From the cell containing the given text, extract its center point as [x, y] coordinate. 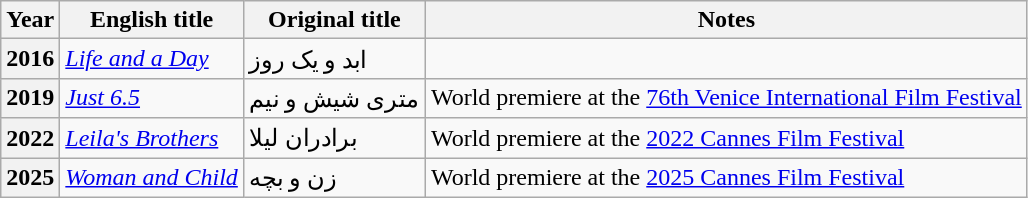
Leila's Brothers [152, 138]
2019 [30, 98]
برادران لیلا [334, 138]
Notes [726, 20]
World premiere at the 76th Venice International Film Festival [726, 98]
Year [30, 20]
Original title [334, 20]
ابد و یک روز [334, 59]
World premiere at the 2022 Cannes Film Festival [726, 138]
2025 [30, 178]
Woman and Child [152, 178]
English title [152, 20]
2022 [30, 138]
Life and a Day [152, 59]
World premiere at the 2025 Cannes Film Festival [726, 178]
2016 [30, 59]
Just 6.5 [152, 98]
زن و بچه [334, 178]
متری شیش و نیم [334, 98]
